Provide the [X, Y] coordinate of the cell's center where the given text is located.  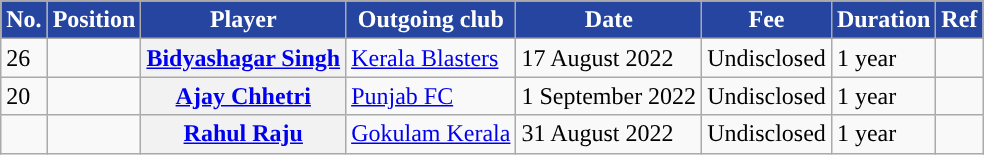
Gokulam Kerala [431, 134]
Kerala Blasters [431, 58]
Bidyashagar Singh [244, 58]
Ref [960, 20]
Fee [767, 20]
26 [24, 58]
Punjab FC [431, 96]
Ajay Chhetri [244, 96]
Date [609, 20]
17 August 2022 [609, 58]
Position [94, 20]
Player [244, 20]
1 September 2022 [609, 96]
Outgoing club [431, 20]
No. [24, 20]
Rahul Raju [244, 134]
20 [24, 96]
31 August 2022 [609, 134]
Duration [883, 20]
